Return [X, Y] of the center of cell containing provided text 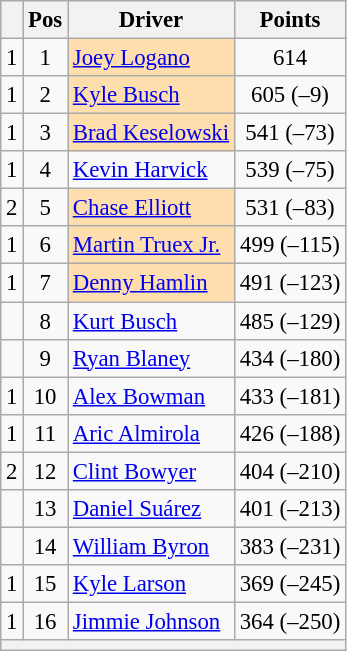
7 [46, 283]
Kurt Busch [152, 321]
6 [46, 245]
12 [46, 471]
William Byron [152, 546]
Daniel Suárez [152, 509]
Kevin Harvick [152, 170]
13 [46, 509]
383 (–231) [290, 546]
Jimmie Johnson [152, 621]
9 [46, 358]
Alex Bowman [152, 396]
364 (–250) [290, 621]
499 (–115) [290, 245]
8 [46, 321]
5 [46, 208]
491 (–123) [290, 283]
404 (–210) [290, 471]
Driver [152, 20]
15 [46, 584]
485 (–129) [290, 321]
434 (–180) [290, 358]
Kyle Busch [152, 95]
614 [290, 58]
426 (–188) [290, 433]
14 [46, 546]
Ryan Blaney [152, 358]
16 [46, 621]
Kyle Larson [152, 584]
Points [290, 20]
4 [46, 170]
401 (–213) [290, 509]
539 (–75) [290, 170]
Pos [46, 20]
433 (–181) [290, 396]
605 (–9) [290, 95]
541 (–73) [290, 133]
Denny Hamlin [152, 283]
Martin Truex Jr. [152, 245]
Clint Bowyer [152, 471]
3 [46, 133]
Brad Keselowski [152, 133]
369 (–245) [290, 584]
10 [46, 396]
531 (–83) [290, 208]
Aric Almirola [152, 433]
11 [46, 433]
Chase Elliott [152, 208]
Joey Logano [152, 58]
